Search for the cell housing the specified text and yield its (x, y) center coordinate. 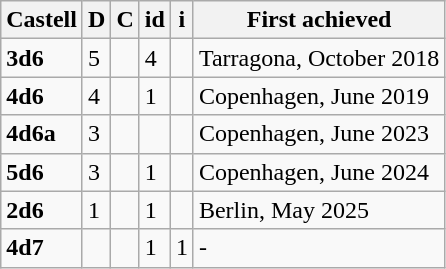
Tarragona, October 2018 (318, 58)
- (318, 248)
4d6a (42, 134)
D (96, 20)
Castell (42, 20)
id (154, 20)
5 (96, 58)
4d7 (42, 248)
2d6 (42, 210)
Copenhagen, June 2023 (318, 134)
i (182, 20)
4d6 (42, 96)
Copenhagen, June 2024 (318, 172)
Berlin, May 2025 (318, 210)
Copenhagen, June 2019 (318, 96)
C (125, 20)
5d6 (42, 172)
3d6 (42, 58)
First achieved (318, 20)
